Pinpoint the cell where the given text exists, returning its (X, Y) midpoint coordinate. 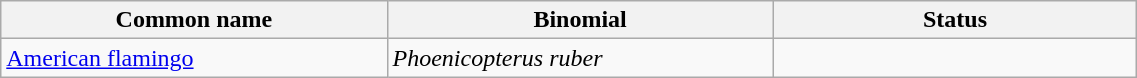
Status (955, 20)
American flamingo (194, 58)
Phoenicopterus ruber (580, 58)
Common name (194, 20)
Binomial (580, 20)
